Capture the cell that displays the provided text and extract its [x, y] central coordinate. 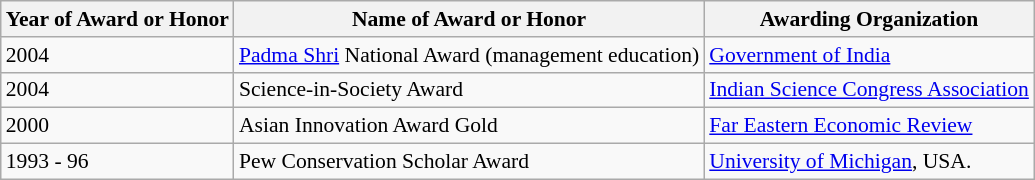
Asian Innovation Award Gold [469, 126]
Name of Award or Honor [469, 19]
Government of India [869, 55]
Indian Science Congress Association [869, 90]
Pew Conservation Scholar Award [469, 162]
1993 - 96 [118, 162]
Padma Shri National Award (management education) [469, 55]
Year of Award or Honor [118, 19]
Awarding Organization [869, 19]
Science-in-Society Award [469, 90]
2000 [118, 126]
Far Eastern Economic Review [869, 126]
University of Michigan, USA. [869, 162]
